Determine the (x, y) coordinate at the center of the cell enclosing the given text.  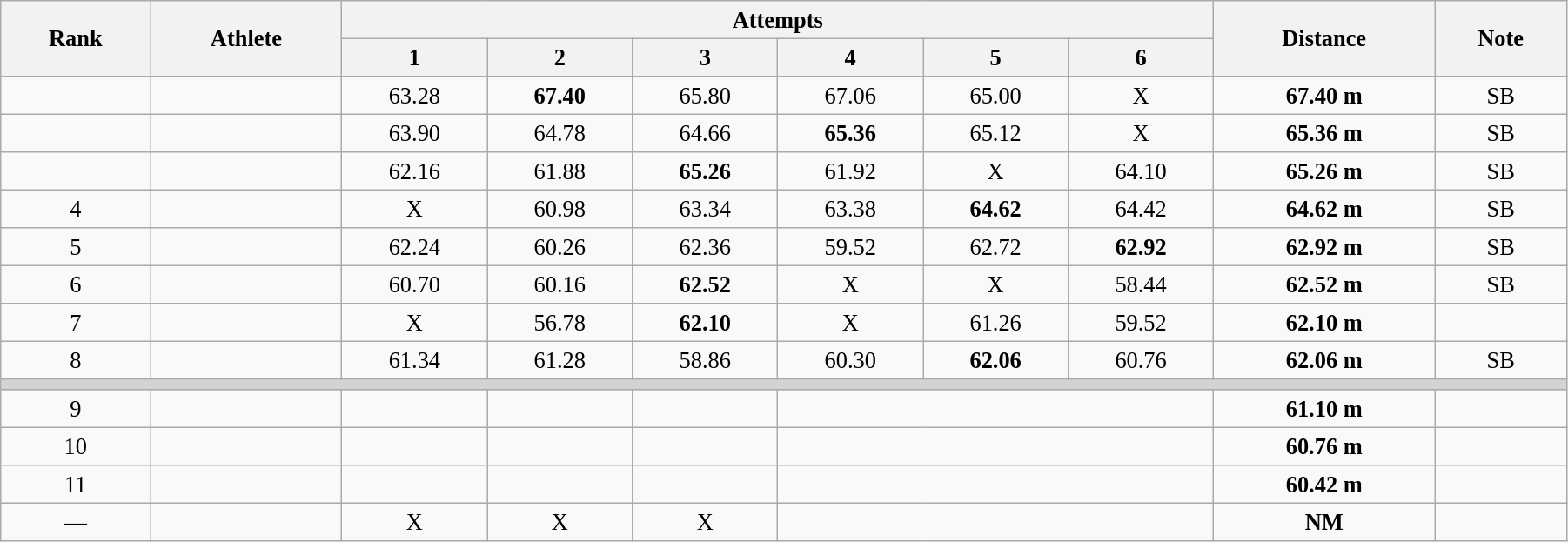
67.40 m (1324, 95)
1 (414, 57)
64.10 (1142, 171)
9 (76, 409)
Rank (76, 38)
63.34 (705, 209)
60.30 (851, 360)
63.38 (851, 209)
11 (76, 485)
62.52 m (1324, 284)
Attempts (778, 19)
65.12 (995, 133)
65.00 (995, 95)
60.76 (1142, 360)
2 (560, 57)
60.16 (560, 284)
64.78 (560, 133)
65.80 (705, 95)
10 (76, 446)
Note (1501, 38)
— (76, 522)
62.92 (1142, 247)
61.88 (560, 171)
61.34 (414, 360)
62.16 (414, 171)
64.42 (1142, 209)
62.10 m (1324, 323)
62.72 (995, 247)
64.62 (995, 209)
65.26 (705, 171)
63.28 (414, 95)
65.36 m (1324, 133)
58.44 (1142, 284)
60.26 (560, 247)
56.78 (560, 323)
65.36 (851, 133)
62.10 (705, 323)
63.90 (414, 133)
61.26 (995, 323)
58.86 (705, 360)
61.28 (560, 360)
7 (76, 323)
Athlete (246, 38)
60.70 (414, 284)
61.10 m (1324, 409)
62.92 m (1324, 247)
8 (76, 360)
3 (705, 57)
67.06 (851, 95)
64.62 m (1324, 209)
62.24 (414, 247)
62.52 (705, 284)
60.76 m (1324, 446)
NM (1324, 522)
60.42 m (1324, 485)
Distance (1324, 38)
62.36 (705, 247)
65.26 m (1324, 171)
67.40 (560, 95)
62.06 (995, 360)
61.92 (851, 171)
62.06 m (1324, 360)
64.66 (705, 133)
60.98 (560, 209)
